Detect which cell encompasses the target text, then output its [x, y] center coordinate. 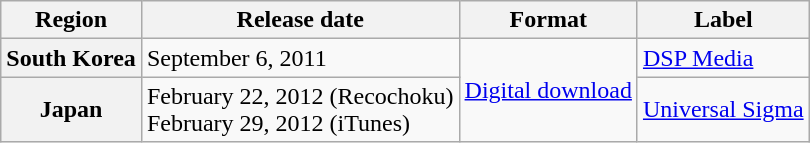
Japan [72, 110]
September 6, 2011 [300, 58]
South Korea [72, 58]
Region [72, 20]
Digital download [548, 90]
Universal Sigma [723, 110]
Release date [300, 20]
Label [723, 20]
February 22, 2012 (Recochoku)February 29, 2012 (iTunes) [300, 110]
Format [548, 20]
DSP Media [723, 58]
